Scan for the cell matching the given text and deliver its [X, Y] coordinate at center. 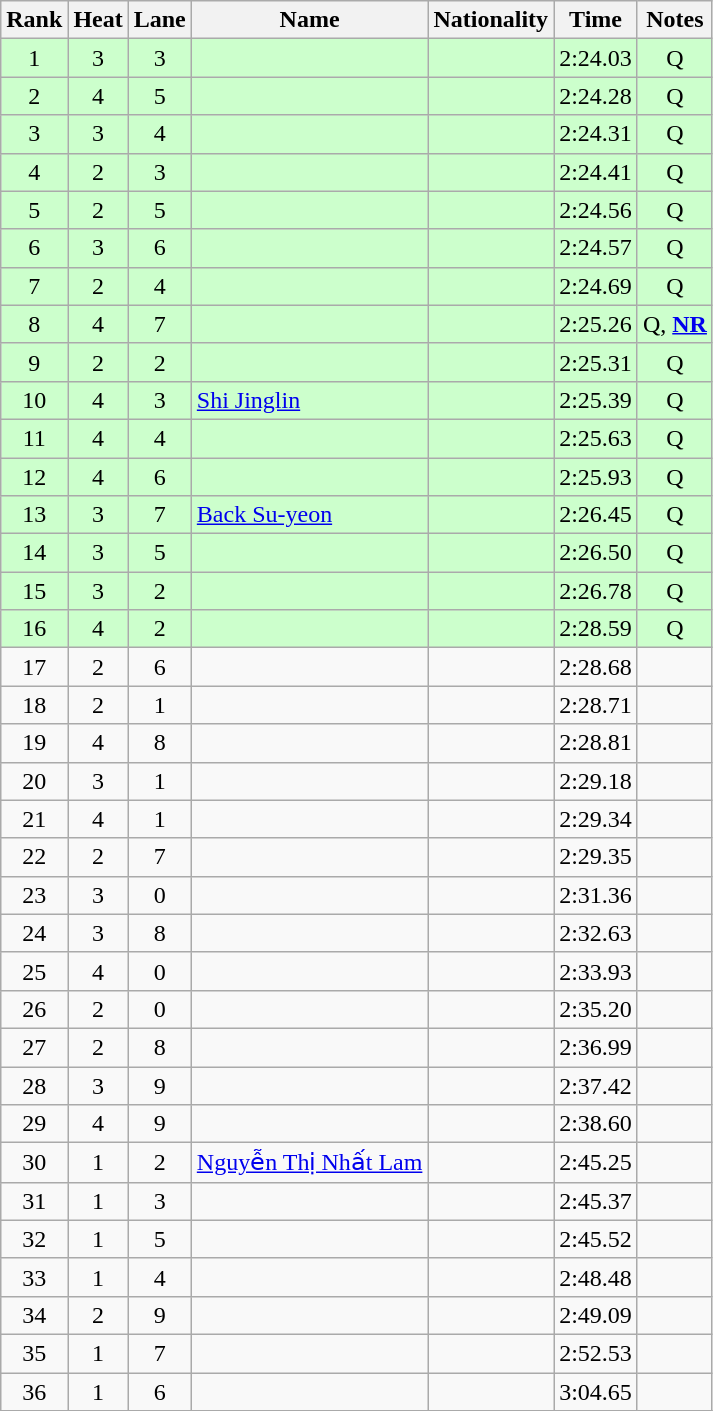
23 [34, 895]
2:25.26 [596, 324]
17 [34, 667]
Heat [98, 20]
27 [34, 1047]
2:29.18 [596, 781]
18 [34, 705]
20 [34, 781]
2:26.45 [596, 515]
25 [34, 971]
2:45.52 [596, 1239]
31 [34, 1201]
32 [34, 1239]
2:24.56 [596, 210]
Name [310, 20]
22 [34, 857]
2:24.57 [596, 248]
10 [34, 400]
3:04.65 [596, 1391]
2:24.69 [596, 286]
2:45.37 [596, 1201]
Notes [674, 20]
28 [34, 1085]
2:52.53 [596, 1353]
19 [34, 743]
2:25.39 [596, 400]
30 [34, 1163]
Q, NR [674, 324]
2:32.63 [596, 933]
21 [34, 819]
2:24.03 [596, 58]
2:48.48 [596, 1277]
35 [34, 1353]
2:25.93 [596, 477]
2:24.41 [596, 172]
36 [34, 1391]
2:33.93 [596, 971]
2:28.68 [596, 667]
2:26.78 [596, 591]
14 [34, 553]
29 [34, 1124]
24 [34, 933]
2:26.50 [596, 553]
33 [34, 1277]
2:37.42 [596, 1085]
2:49.09 [596, 1315]
34 [34, 1315]
2:29.34 [596, 819]
Rank [34, 20]
2:36.99 [596, 1047]
26 [34, 1009]
2:45.25 [596, 1163]
11 [34, 438]
2:35.20 [596, 1009]
2:25.63 [596, 438]
Nationality [491, 20]
2:25.31 [596, 362]
Back Su-yeon [310, 515]
2:28.71 [596, 705]
2:24.28 [596, 96]
2:28.59 [596, 629]
Time [596, 20]
2:31.36 [596, 895]
2:24.31 [596, 134]
12 [34, 477]
Shi Jinglin [310, 400]
2:38.60 [596, 1124]
13 [34, 515]
15 [34, 591]
Nguyễn Thị Nhất Lam [310, 1163]
2:29.35 [596, 857]
2:28.81 [596, 743]
Lane [160, 20]
16 [34, 629]
